Scan for the cell matching the given text and deliver its [x, y] coordinate at center. 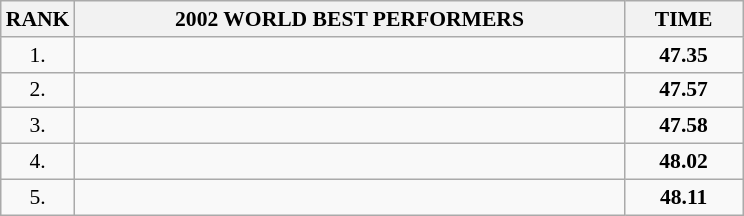
47.57 [684, 90]
2002 WORLD BEST PERFORMERS [349, 19]
5. [38, 197]
48.02 [684, 162]
2. [38, 90]
4. [38, 162]
48.11 [684, 197]
47.58 [684, 126]
3. [38, 126]
RANK [38, 19]
1. [38, 55]
TIME [684, 19]
47.35 [684, 55]
